Provide the (x, y) coordinate of the cell's center where the given text is located.  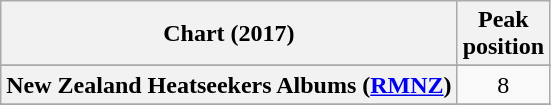
8 (503, 85)
Chart (2017) (229, 34)
Peak position (503, 34)
New Zealand Heatseekers Albums (RMNZ) (229, 85)
